Scan for the cell matching the given text and deliver its [X, Y] coordinate at center. 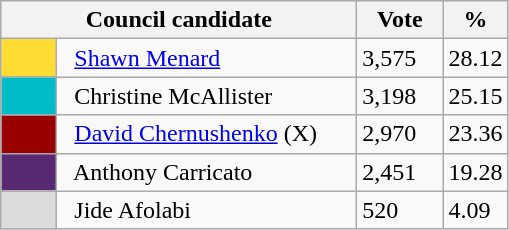
25.15 [476, 96]
Shawn Menard [207, 58]
520 [400, 210]
Vote [400, 20]
Jide Afolabi [207, 210]
% [476, 20]
Council candidate [179, 20]
4.09 [476, 210]
3,198 [400, 96]
Christine McAllister [207, 96]
2,970 [400, 134]
28.12 [476, 58]
23.36 [476, 134]
3,575 [400, 58]
2,451 [400, 172]
David Chernushenko (X) [207, 134]
19.28 [476, 172]
Anthony Carricato [207, 172]
